Locate the cell with the specified text and output its [x, y] center coordinate. 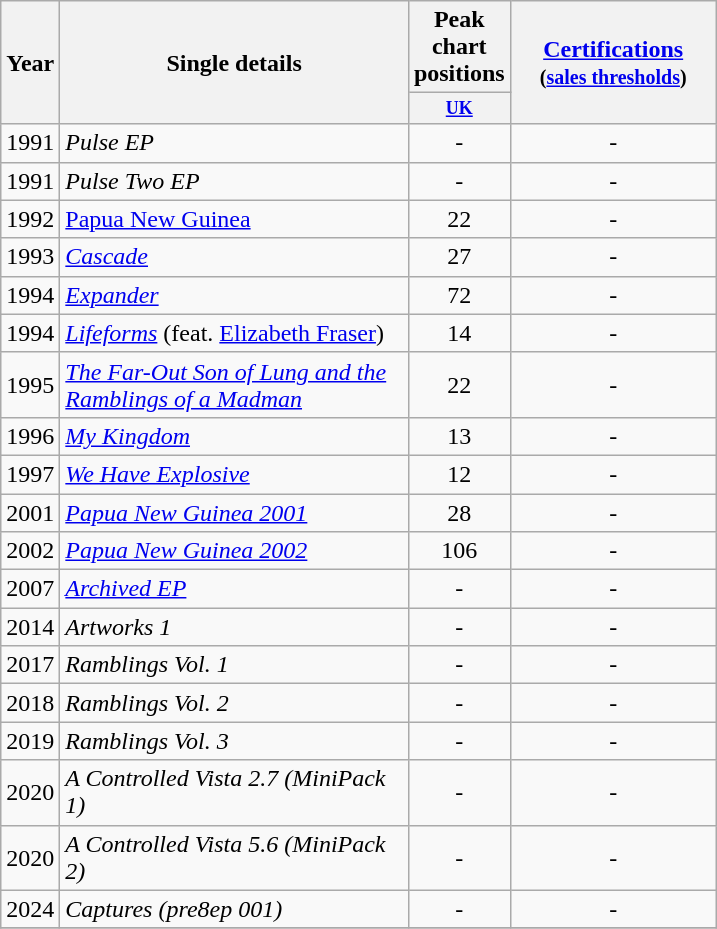
2017 [30, 665]
UK [459, 108]
1997 [30, 474]
1995 [30, 384]
27 [459, 257]
14 [459, 333]
A Controlled Vista 5.6 (MiniPack 2) [234, 858]
2001 [30, 513]
12 [459, 474]
Papua New Guinea 2002 [234, 551]
2014 [30, 627]
Ramblings Vol. 3 [234, 741]
2007 [30, 589]
1992 [30, 219]
Archived EP [234, 589]
28 [459, 513]
Lifeforms (feat. Elizabeth Fraser) [234, 333]
Peak chart positions [459, 47]
72 [459, 295]
1996 [30, 436]
1993 [30, 257]
2002 [30, 551]
Expander [234, 295]
Ramblings Vol. 2 [234, 703]
2024 [30, 909]
Papua New Guinea 2001 [234, 513]
Year [30, 62]
Ramblings Vol. 1 [234, 665]
Papua New Guinea [234, 219]
We Have Explosive [234, 474]
The Far-Out Son of Lung and the Ramblings of a Madman [234, 384]
13 [459, 436]
106 [459, 551]
My Kingdom [234, 436]
Cascade [234, 257]
Certifications(sales thresholds) [613, 62]
Artworks 1 [234, 627]
2019 [30, 741]
2018 [30, 703]
A Controlled Vista 2.7 (MiniPack 1) [234, 792]
Captures (pre8ep 001) [234, 909]
Pulse EP [234, 143]
Single details [234, 62]
Pulse Two EP [234, 181]
